Scan for the cell matching the given text and deliver its [X, Y] coordinate at center. 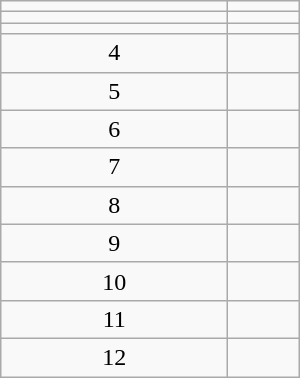
4 [114, 53]
10 [114, 281]
12 [114, 357]
9 [114, 243]
11 [114, 319]
8 [114, 205]
7 [114, 167]
6 [114, 129]
5 [114, 91]
